Pinpoint the cell where the given text exists, returning its [X, Y] midpoint coordinate. 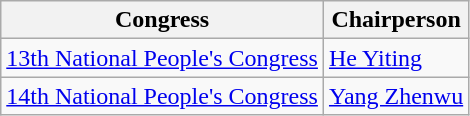
14th National People's Congress [162, 96]
Yang Zhenwu [396, 96]
13th National People's Congress [162, 58]
Congress [162, 20]
Chairperson [396, 20]
He Yiting [396, 58]
